Output the (x, y) coordinate of the center of the cell containing the given text.  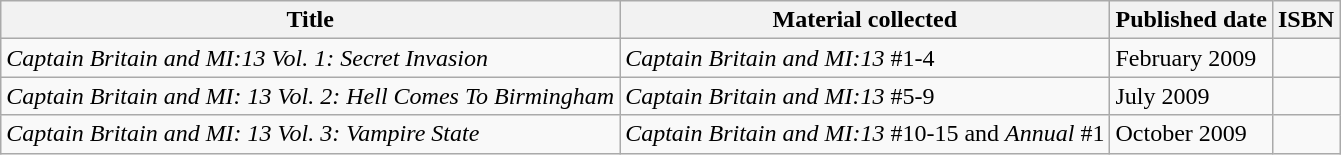
Captain Britain and MI:13 #5-9 (865, 96)
Captain Britain and MI: 13 Vol. 2: Hell Comes To Birmingham (310, 96)
February 2009 (1191, 58)
Captain Britain and MI: 13 Vol. 3: Vampire State (310, 134)
Captain Britain and MI:13 Vol. 1: Secret Invasion (310, 58)
October 2009 (1191, 134)
Material collected (865, 20)
July 2009 (1191, 96)
ISBN (1306, 20)
Captain Britain and MI:13 #1-4 (865, 58)
Captain Britain and MI:13 #10-15 and Annual #1 (865, 134)
Published date (1191, 20)
Title (310, 20)
